Output the [X, Y] coordinate of the center of the cell containing the given text.  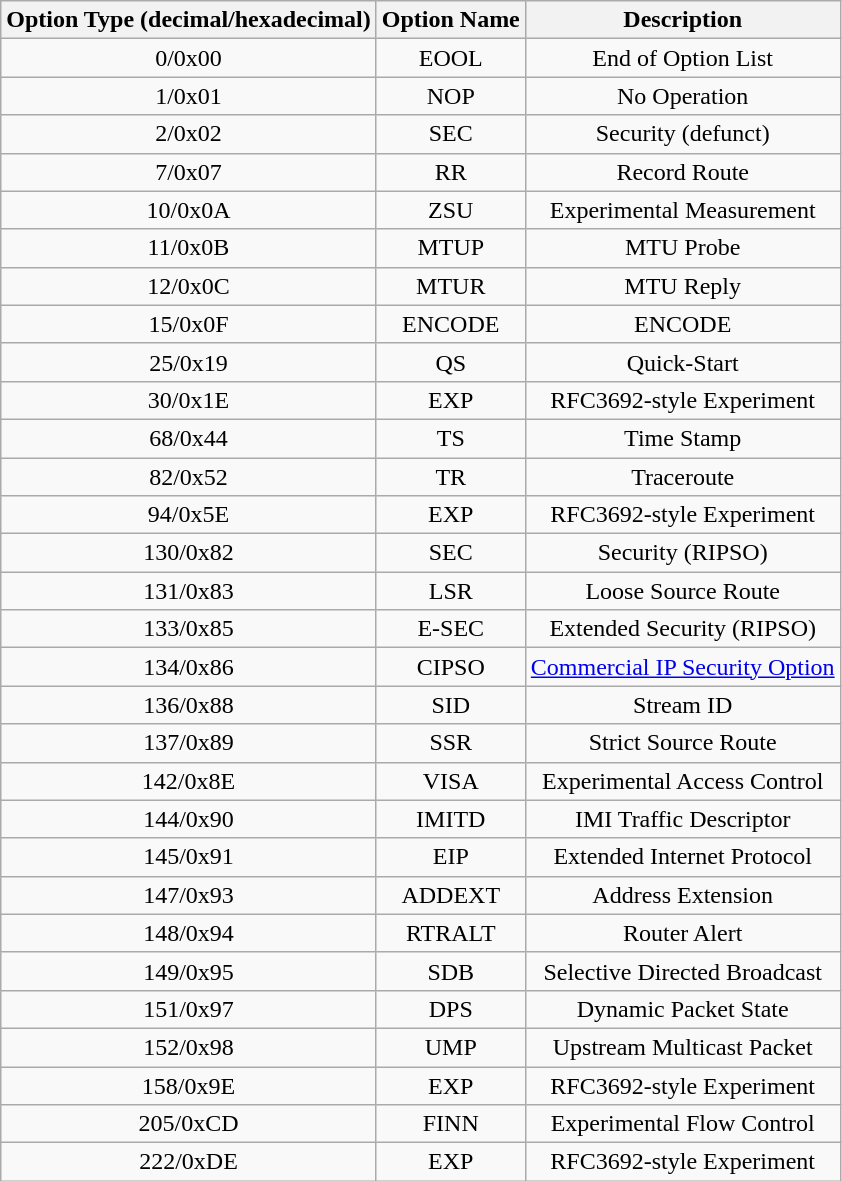
TS [450, 438]
144/0x90 [188, 819]
Strict Source Route [682, 743]
Selective Directed Broadcast [682, 971]
0/0x00 [188, 58]
148/0x94 [188, 933]
ADDEXT [450, 895]
145/0x91 [188, 857]
UMP [450, 1047]
SID [450, 705]
EOOL [450, 58]
25/0x19 [188, 362]
Stream ID [682, 705]
82/0x52 [188, 477]
Commercial IP Security Option [682, 667]
68/0x44 [188, 438]
Quick-Start [682, 362]
Dynamic Packet State [682, 1009]
Router Alert [682, 933]
RR [450, 172]
DPS [450, 1009]
MTUR [450, 286]
VISA [450, 781]
FINN [450, 1124]
205/0xCD [188, 1124]
MTU Probe [682, 248]
12/0x0C [188, 286]
Loose Source Route [682, 591]
Experimental Flow Control [682, 1124]
End of Option List [682, 58]
IMI Traffic Descriptor [682, 819]
SSR [450, 743]
222/0xDE [188, 1162]
NOP [450, 96]
Option Name [450, 20]
Security (defunct) [682, 134]
RTRALT [450, 933]
Record Route [682, 172]
147/0x93 [188, 895]
No Operation [682, 96]
ZSU [450, 210]
Experimental Access Control [682, 781]
E-SEC [450, 629]
15/0x0F [188, 324]
158/0x9E [188, 1085]
Option Type (decimal/hexadecimal) [188, 20]
1/0x01 [188, 96]
Upstream Multicast Packet [682, 1047]
Traceroute [682, 477]
Experimental Measurement [682, 210]
130/0x82 [188, 553]
EIP [450, 857]
MTU Reply [682, 286]
Extended Security (RIPSO) [682, 629]
Address Extension [682, 895]
131/0x83 [188, 591]
11/0x0B [188, 248]
Description [682, 20]
152/0x98 [188, 1047]
TR [450, 477]
7/0x07 [188, 172]
MTUP [450, 248]
151/0x97 [188, 1009]
QS [450, 362]
149/0x95 [188, 971]
CIPSO [450, 667]
Time Stamp [682, 438]
136/0x88 [188, 705]
137/0x89 [188, 743]
94/0x5E [188, 515]
SDB [450, 971]
133/0x85 [188, 629]
Extended Internet Protocol [682, 857]
LSR [450, 591]
30/0x1E [188, 400]
10/0x0A [188, 210]
Security (RIPSO) [682, 553]
2/0x02 [188, 134]
IMITD [450, 819]
142/0x8E [188, 781]
134/0x86 [188, 667]
